Detect which cell encompasses the target text, then output its [X, Y] center coordinate. 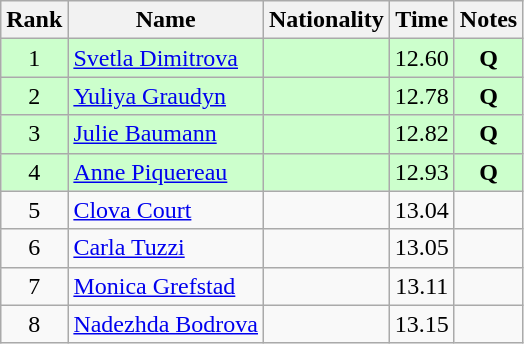
Svetla Dimitrova [166, 58]
Yuliya Graudyn [166, 96]
Rank [34, 20]
4 [34, 172]
2 [34, 96]
6 [34, 248]
13.15 [422, 324]
Monica Grefstad [166, 286]
Nadezhda Bodrova [166, 324]
Carla Tuzzi [166, 248]
7 [34, 286]
12.82 [422, 134]
Clova Court [166, 210]
8 [34, 324]
Nationality [327, 20]
1 [34, 58]
5 [34, 210]
Name [166, 20]
12.78 [422, 96]
13.11 [422, 286]
12.93 [422, 172]
13.04 [422, 210]
Notes [488, 20]
Julie Baumann [166, 134]
3 [34, 134]
Time [422, 20]
Anne Piquereau [166, 172]
13.05 [422, 248]
12.60 [422, 58]
